Identify which cell holds the provided text, then report its (X, Y) central coordinate. 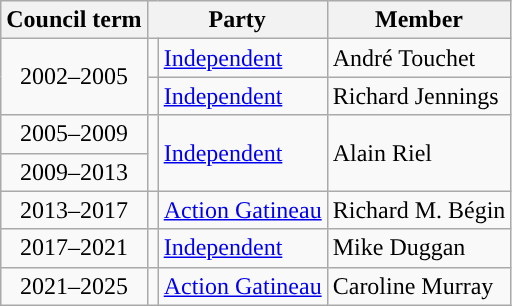
2021–2025 (74, 286)
André Touchet (419, 58)
Mike Duggan (419, 248)
Richard Jennings (419, 96)
2002–2005 (74, 77)
Richard M. Bégin (419, 210)
2017–2021 (74, 248)
Alain Riel (419, 153)
2013–2017 (74, 210)
2005–2009 (74, 134)
2009–2013 (74, 172)
Council term (74, 20)
Member (419, 20)
Party (237, 20)
Caroline Murray (419, 286)
